Extract the [X, Y] coordinate from the center of the cell holding the provided text.  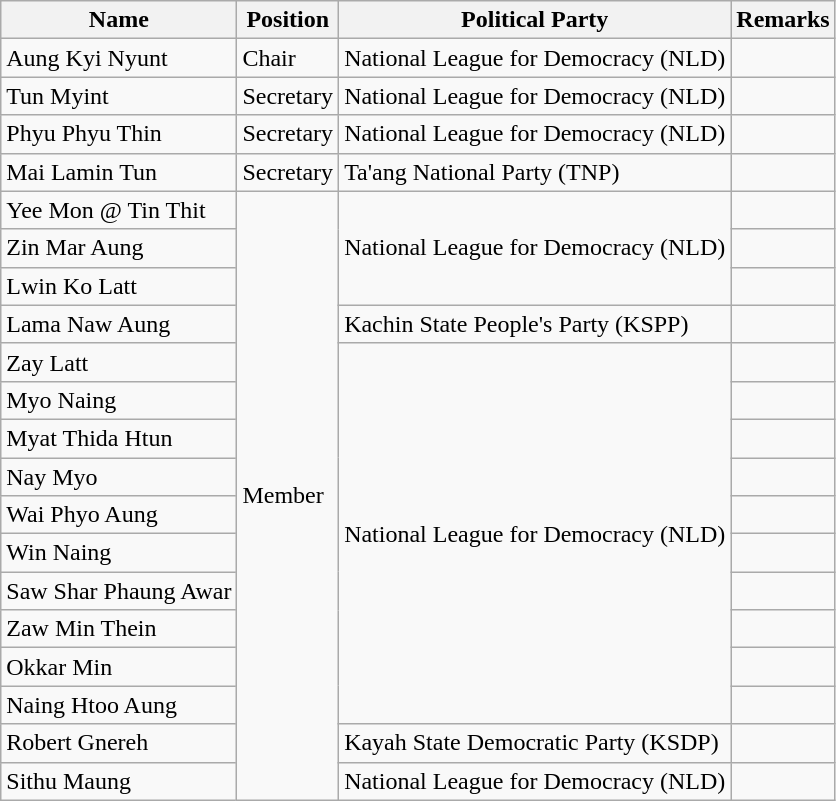
Name [119, 20]
Phyu Phyu Thin [119, 134]
Tun Myint [119, 96]
Win Naing [119, 553]
Ta'ang National Party (TNP) [535, 172]
Zaw Min Thein [119, 629]
Robert Gnereh [119, 743]
Mai Lamin Tun [119, 172]
Remarks [783, 20]
Chair [288, 58]
Lama Naw Aung [119, 324]
Kayah State Democratic Party (KSDP) [535, 743]
Political Party [535, 20]
Member [288, 496]
Myo Naing [119, 400]
Lwin Ko Latt [119, 286]
Aung Kyi Nyunt [119, 58]
Okkar Min [119, 667]
Zin Mar Aung [119, 248]
Yee Mon @ Tin Thit [119, 210]
Saw Shar Phaung Awar [119, 591]
Myat Thida Htun [119, 438]
Position [288, 20]
Zay Latt [119, 362]
Wai Phyo Aung [119, 515]
Sithu Maung [119, 781]
Nay Myo [119, 477]
Kachin State People's Party (KSPP) [535, 324]
Naing Htoo Aung [119, 705]
